Detect which cell encompasses the target text, then output its (X, Y) center coordinate. 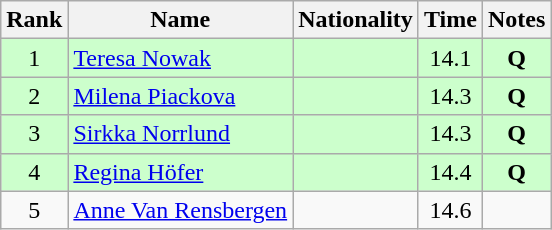
1 (34, 58)
Milena Piackova (180, 96)
5 (34, 210)
14.1 (450, 58)
4 (34, 172)
14.4 (450, 172)
2 (34, 96)
Sirkka Norrlund (180, 134)
Rank (34, 20)
3 (34, 134)
Teresa Nowak (180, 58)
14.6 (450, 210)
Nationality (356, 20)
Time (450, 20)
Notes (516, 20)
Regina Höfer (180, 172)
Name (180, 20)
Anne Van Rensbergen (180, 210)
